Detect which cell encompasses the target text, then output its [X, Y] center coordinate. 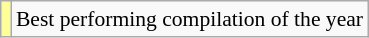
Best performing compilation of the year [190, 19]
